Capture the cell that displays the provided text and extract its (x, y) central coordinate. 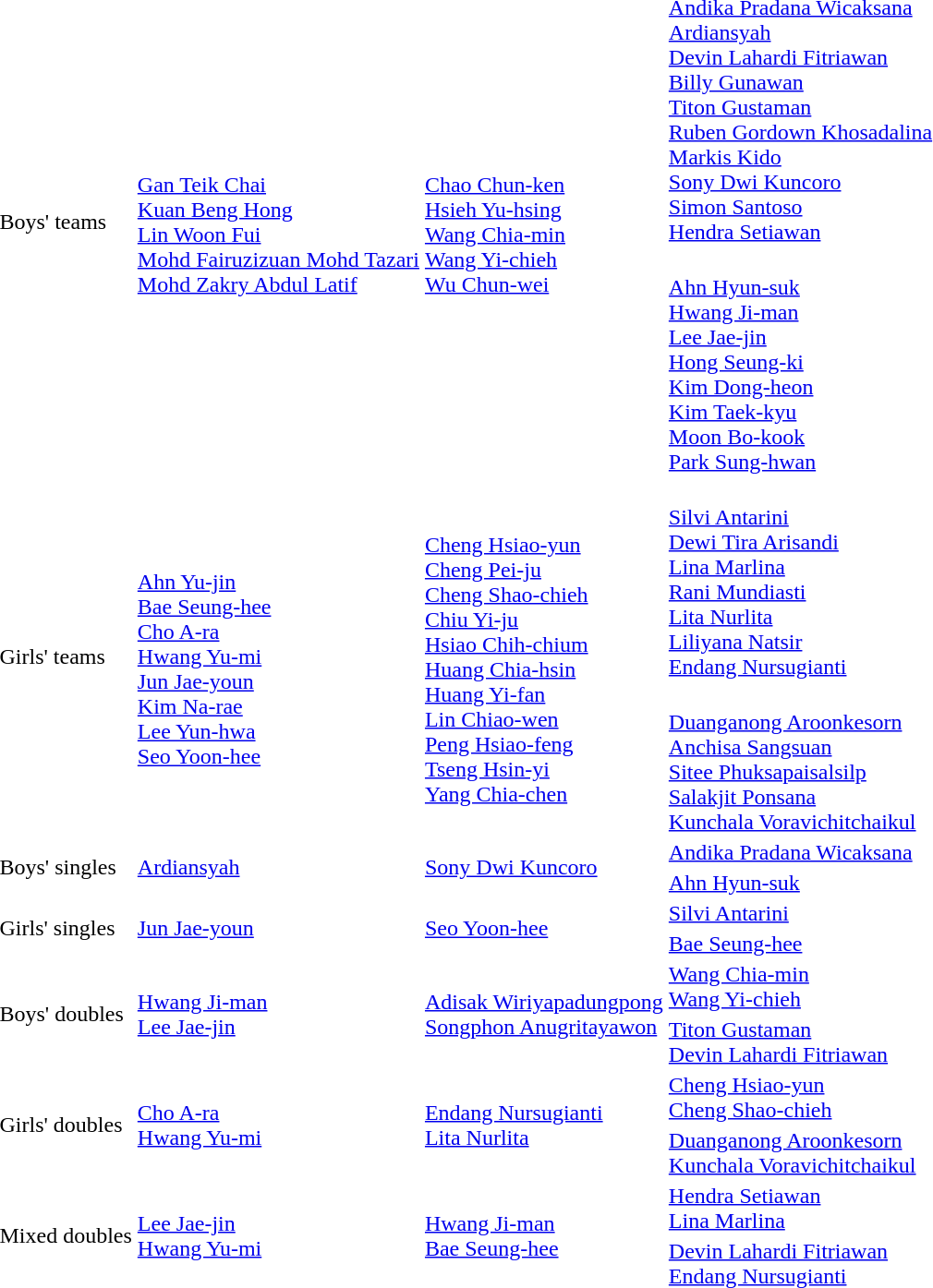
Duanganong AroonkesornAnchisa SangsuanSitee PhuksapaisalsilpSalakjit PonsanaKunchala Voravichitchaikul (800, 759)
Jun Jae-youn (278, 929)
Silvi AntariniDewi Tira ArisandiLina MarlinaRani MundiastiLita NurlitaLiliyana NatsirEndang Nursugianti (800, 580)
Silvi Antarini (800, 913)
Endang Nursugianti Lita Nurlita (543, 1125)
Titon Gustaman Devin Lahardi Fitriawan (800, 1041)
Ahn Hyun-suk (800, 883)
Hendra Setiawan Lina Marlina (800, 1208)
Ardiansyah (278, 868)
Cho A-ra Hwang Yu-mi (278, 1125)
Cheng Hsiao-yun Cheng Shao-chieh (800, 1097)
Adisak Wiriyapadungpong Songphon Anugritayawon (543, 1014)
Bae Seung-hee (800, 944)
Ahn Yu-jinBae Seung-heeCho A-raHwang Yu-miJun Jae-younKim Na-raeLee Yun-hwaSeo Yoon-hee (278, 657)
Hwang Ji-man Lee Jae-jin (278, 1014)
Duanganong Aroonkesorn Kunchala Voravichitchaikul (800, 1152)
Andika Pradana Wicaksana (800, 852)
Ahn Hyun-sukHwang Ji-manLee Jae-jinHong Seung-kiKim Dong-heonKim Taek-kyuMoon Bo-kookPark Sung-hwan (800, 362)
Wang Chia-min Wang Yi-chieh (800, 986)
Seo Yoon-hee (543, 929)
Sony Dwi Kuncoro (543, 868)
